Find where the given text appears and provide that cell's center as (x, y) coordinate. 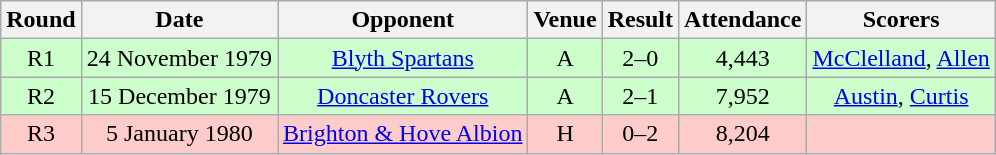
Round (41, 20)
Doncaster Rovers (403, 96)
Date (179, 20)
Venue (565, 20)
R3 (41, 134)
Result (640, 20)
H (565, 134)
Opponent (403, 20)
R2 (41, 96)
Brighton & Hove Albion (403, 134)
0–2 (640, 134)
15 December 1979 (179, 96)
Attendance (743, 20)
4,443 (743, 58)
7,952 (743, 96)
McClelland, Allen (901, 58)
24 November 1979 (179, 58)
R1 (41, 58)
Blyth Spartans (403, 58)
5 January 1980 (179, 134)
Scorers (901, 20)
2–0 (640, 58)
8,204 (743, 134)
Austin, Curtis (901, 96)
2–1 (640, 96)
